Return (X, Y) of the center of cell containing provided text 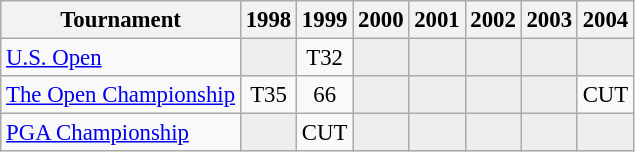
2004 (605, 20)
T32 (325, 58)
T35 (268, 95)
PGA Championship (121, 133)
The Open Championship (121, 95)
Tournament (121, 20)
2003 (549, 20)
1999 (325, 20)
1998 (268, 20)
66 (325, 95)
2000 (381, 20)
U.S. Open (121, 58)
2002 (493, 20)
2001 (437, 20)
